Return (X, Y) of the center of cell containing provided text 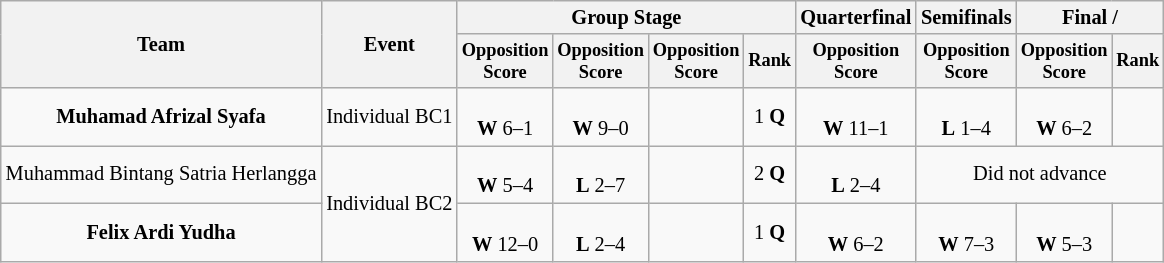
Individual BC1 (389, 117)
W 7–3 (966, 232)
W 9–0 (601, 117)
W 5–4 (505, 174)
Muhammad Bintang Satria Herlangga (162, 174)
Group Stage (626, 17)
Felix Ardi Yudha (162, 232)
W 12–0 (505, 232)
L 1–4 (966, 117)
Team (162, 44)
Muhamad Afrizal Syafa (162, 117)
2 Q (770, 174)
Event (389, 44)
Did not advance (1040, 174)
L 2–7 (601, 174)
Semifinals (966, 17)
W 5–3 (1064, 232)
Quarterfinal (856, 17)
W 6–1 (505, 117)
W 11–1 (856, 117)
Individual BC2 (389, 202)
Final / (1090, 17)
